Extract the (x, y) coordinate from the center of the cell holding the provided text.  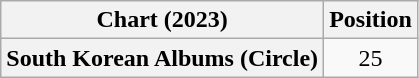
Chart (2023) (162, 20)
Position (371, 20)
South Korean Albums (Circle) (162, 58)
25 (371, 58)
